Extract the (x, y) coordinate from the center of the cell holding the provided text.  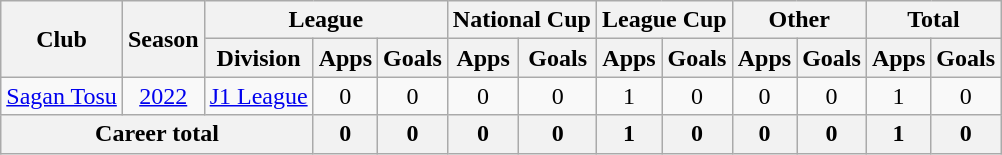
National Cup (522, 20)
League Cup (664, 20)
2022 (163, 96)
J1 League (258, 96)
Sagan Tosu (62, 96)
Total (933, 20)
League (326, 20)
Division (258, 58)
Career total (157, 134)
Season (163, 39)
Club (62, 39)
Other (799, 20)
